Identify which cell holds the provided text, then report its (X, Y) central coordinate. 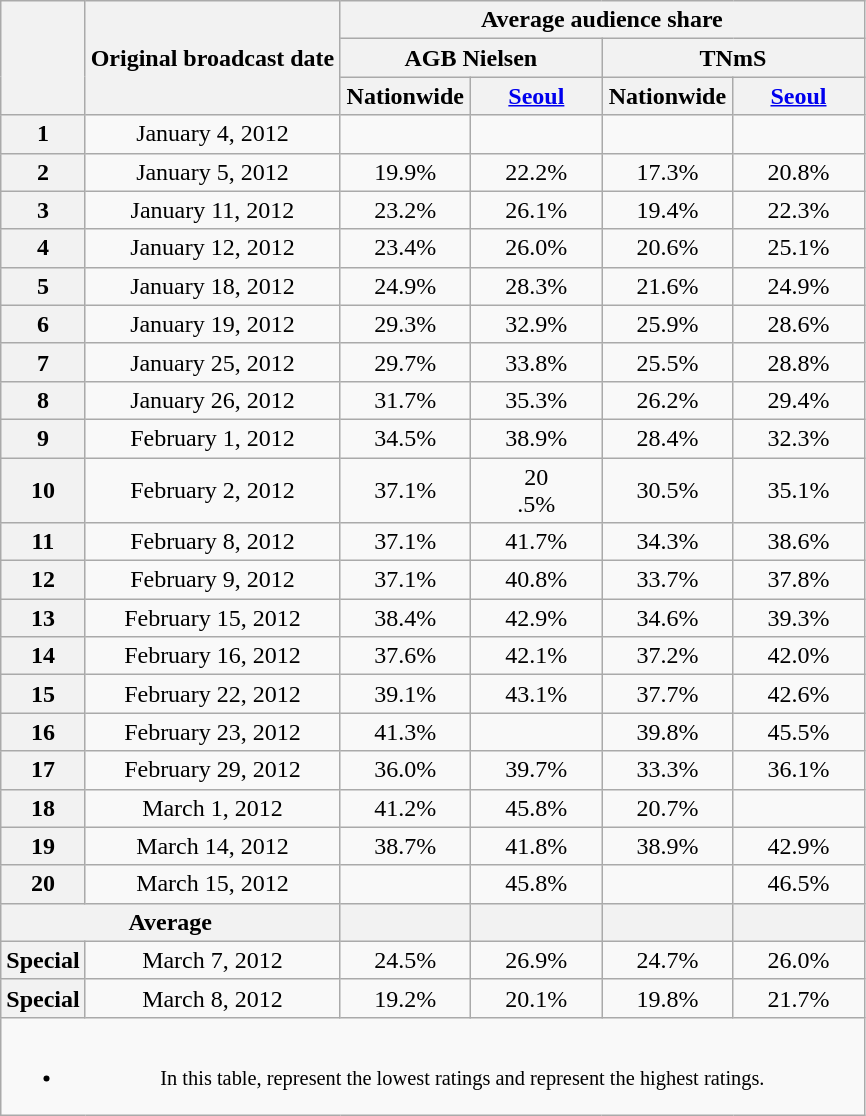
25.1% (798, 248)
14 (43, 656)
26.9% (536, 960)
19.2% (406, 998)
42.6% (798, 694)
41.2% (406, 808)
25.9% (668, 324)
36.1% (798, 770)
26.2% (668, 400)
February 9, 2012 (212, 580)
March 14, 2012 (212, 846)
21.7% (798, 998)
March 1, 2012 (212, 808)
February 16, 2012 (212, 656)
Average audience share (602, 20)
March 7, 2012 (212, 960)
19.8% (668, 998)
19.9% (406, 172)
37.2% (668, 656)
46.5% (798, 884)
35.3% (536, 400)
25.5% (668, 362)
20.5% (536, 490)
37.7% (668, 694)
36.0% (406, 770)
24.5% (406, 960)
20.1% (536, 998)
10 (43, 490)
TNmS (733, 58)
42.1% (536, 656)
29.7% (406, 362)
9 (43, 438)
34.5% (406, 438)
39.7% (536, 770)
28.4% (668, 438)
18 (43, 808)
February 8, 2012 (212, 542)
29.3% (406, 324)
22.3% (798, 210)
33.3% (668, 770)
15 (43, 694)
32.9% (536, 324)
39.1% (406, 694)
2 (43, 172)
12 (43, 580)
32.3% (798, 438)
January 26, 2012 (212, 400)
20.7% (668, 808)
Original broadcast date (212, 58)
20 (43, 884)
45.5% (798, 732)
43.1% (536, 694)
33.8% (536, 362)
29.4% (798, 400)
39.3% (798, 618)
20.6% (668, 248)
January 5, 2012 (212, 172)
24.7% (668, 960)
28.8% (798, 362)
March 8, 2012 (212, 998)
January 18, 2012 (212, 286)
3 (43, 210)
January 25, 2012 (212, 362)
January 19, 2012 (212, 324)
March 15, 2012 (212, 884)
37.6% (406, 656)
28.3% (536, 286)
6 (43, 324)
38.6% (798, 542)
Average (170, 922)
7 (43, 362)
4 (43, 248)
11 (43, 542)
January 4, 2012 (212, 134)
30.5% (668, 490)
13 (43, 618)
February 22, 2012 (212, 694)
February 29, 2012 (212, 770)
17 (43, 770)
23.4% (406, 248)
26.1% (536, 210)
19.4% (668, 210)
January 12, 2012 (212, 248)
40.8% (536, 580)
23.2% (406, 210)
28.6% (798, 324)
20.8% (798, 172)
39.8% (668, 732)
17.3% (668, 172)
8 (43, 400)
In this table, represent the lowest ratings and represent the highest ratings. (432, 1066)
22.2% (536, 172)
16 (43, 732)
42.0% (798, 656)
34.3% (668, 542)
31.7% (406, 400)
41.3% (406, 732)
37.8% (798, 580)
February 2, 2012 (212, 490)
February 1, 2012 (212, 438)
AGB Nielsen (471, 58)
38.4% (406, 618)
35.1% (798, 490)
34.6% (668, 618)
19 (43, 846)
41.8% (536, 846)
38.7% (406, 846)
5 (43, 286)
February 15, 2012 (212, 618)
41.7% (536, 542)
33.7% (668, 580)
21.6% (668, 286)
January 11, 2012 (212, 210)
1 (43, 134)
February 23, 2012 (212, 732)
